Provide the [X, Y] coordinate of the cell's center where the given text is located.  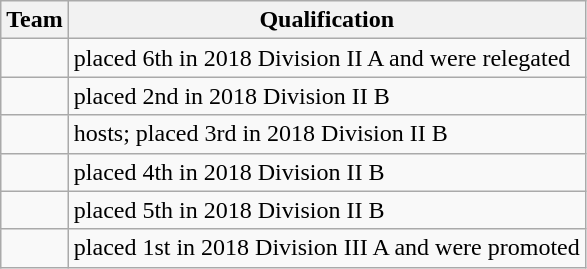
placed 6th in 2018 Division II A and were relegated [326, 58]
Qualification [326, 20]
Team [35, 20]
placed 2nd in 2018 Division II B [326, 96]
placed 1st in 2018 Division III A and were promoted [326, 248]
placed 5th in 2018 Division II B [326, 210]
placed 4th in 2018 Division II B [326, 172]
hosts; placed 3rd in 2018 Division II B [326, 134]
